For the text-containing cell, return its midpoint in (X, Y) coordinate format. 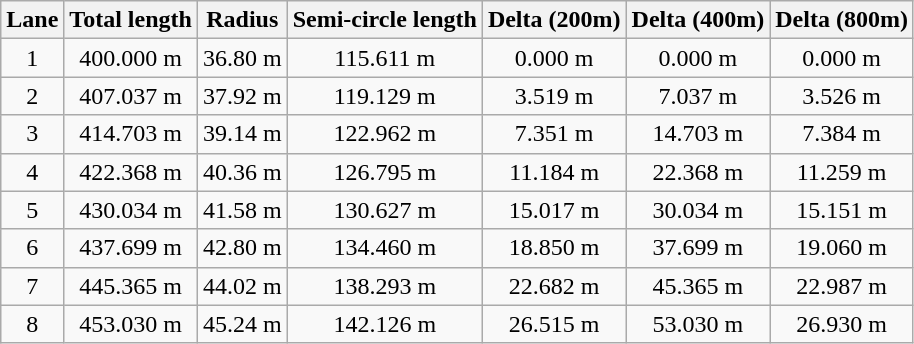
7.037 m (698, 96)
Delta (400m) (698, 20)
115.611 m (384, 58)
430.034 m (131, 210)
Delta (800m) (842, 20)
19.060 m (842, 248)
134.460 m (384, 248)
7 (32, 286)
119.129 m (384, 96)
400.000 m (131, 58)
7.351 m (554, 134)
453.030 m (131, 324)
3 (32, 134)
437.699 m (131, 248)
11.259 m (842, 172)
407.037 m (131, 96)
15.151 m (842, 210)
30.034 m (698, 210)
53.030 m (698, 324)
126.795 m (384, 172)
3.519 m (554, 96)
14.703 m (698, 134)
3.526 m (842, 96)
22.987 m (842, 286)
7.384 m (842, 134)
45.24 m (242, 324)
42.80 m (242, 248)
4 (32, 172)
15.017 m (554, 210)
40.36 m (242, 172)
37.92 m (242, 96)
142.126 m (384, 324)
26.930 m (842, 324)
8 (32, 324)
45.365 m (698, 286)
Lane (32, 20)
41.58 m (242, 210)
18.850 m (554, 248)
414.703 m (131, 134)
445.365 m (131, 286)
26.515 m (554, 324)
Total length (131, 20)
39.14 m (242, 134)
44.02 m (242, 286)
36.80 m (242, 58)
122.962 m (384, 134)
Delta (200m) (554, 20)
22.368 m (698, 172)
11.184 m (554, 172)
138.293 m (384, 286)
5 (32, 210)
2 (32, 96)
6 (32, 248)
422.368 m (131, 172)
Semi-circle length (384, 20)
130.627 m (384, 210)
22.682 m (554, 286)
1 (32, 58)
Radius (242, 20)
37.699 m (698, 248)
